Determine the (x, y) coordinate at the center of the cell enclosing the given text.  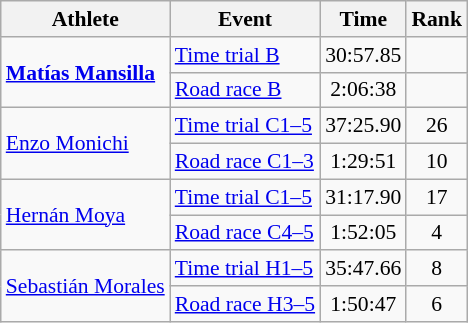
Hernán Moya (86, 214)
Road race C4–5 (245, 233)
37:25.90 (363, 126)
Time trial H1–5 (245, 269)
8 (436, 269)
Road race H3–5 (245, 304)
35:47.66 (363, 269)
10 (436, 162)
6 (436, 304)
26 (436, 126)
Road race B (245, 90)
31:17.90 (363, 197)
4 (436, 233)
Road race C1–3 (245, 162)
1:50:47 (363, 304)
Sebastián Morales (86, 286)
Event (245, 19)
1:29:51 (363, 162)
1:52:05 (363, 233)
2:06:38 (363, 90)
Time (363, 19)
Rank (436, 19)
Matías Mansilla (86, 72)
30:57.85 (363, 55)
Time trial B (245, 55)
17 (436, 197)
Enzo Monichi (86, 144)
Athlete (86, 19)
